Determine the (x, y) coordinate at the center of the cell enclosing the given text.  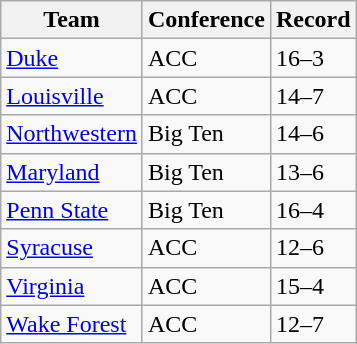
Conference (206, 20)
Team (72, 20)
Northwestern (72, 134)
Maryland (72, 172)
Syracuse (72, 248)
16–3 (313, 58)
Penn State (72, 210)
14–6 (313, 134)
Duke (72, 58)
15–4 (313, 286)
13–6 (313, 172)
12–6 (313, 248)
Record (313, 20)
14–7 (313, 96)
Virginia (72, 286)
16–4 (313, 210)
12–7 (313, 324)
Wake Forest (72, 324)
Louisville (72, 96)
